Return the [x, y] coordinate for the center point of the cell that contains the specified text.  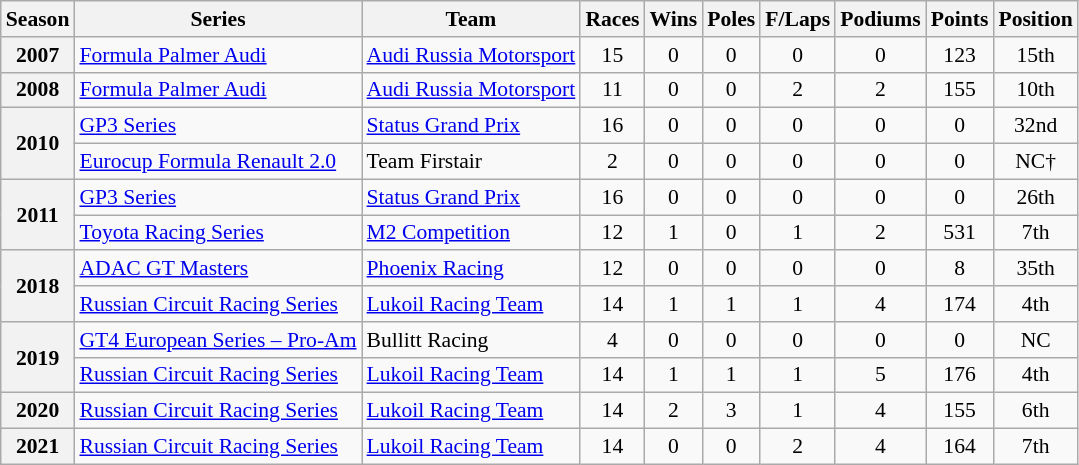
Eurocup Formula Renault 2.0 [218, 162]
2021 [38, 447]
2018 [38, 286]
2019 [38, 358]
32nd [1035, 126]
NC [1035, 340]
GT4 European Series – Pro-Am [218, 340]
Podiums [880, 19]
ADAC GT Masters [218, 269]
8 [960, 269]
164 [960, 447]
2011 [38, 214]
Position [1035, 19]
35th [1035, 269]
Phoenix Racing [472, 269]
15 [612, 55]
176 [960, 375]
Poles [731, 19]
Season [38, 19]
M2 Competition [472, 233]
Points [960, 19]
Races [612, 19]
Wins [673, 19]
3 [731, 411]
10th [1035, 90]
Team Firstair [472, 162]
11 [612, 90]
2008 [38, 90]
F/Laps [798, 19]
2010 [38, 144]
2020 [38, 411]
Team [472, 19]
Bullitt Racing [472, 340]
531 [960, 233]
26th [1035, 197]
2007 [38, 55]
15th [1035, 55]
Series [218, 19]
NC† [1035, 162]
174 [960, 304]
5 [880, 375]
Toyota Racing Series [218, 233]
6th [1035, 411]
123 [960, 55]
